Scan for the cell matching the given text and deliver its (x, y) coordinate at center. 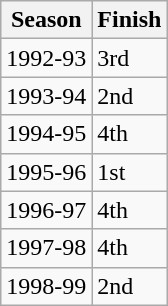
1996-97 (46, 210)
1st (130, 172)
1992-93 (46, 58)
1997-98 (46, 248)
Season (46, 20)
Finish (130, 20)
3rd (130, 58)
1993-94 (46, 96)
1994-95 (46, 134)
1995-96 (46, 172)
1998-99 (46, 286)
